Find where the given text appears and provide that cell's center as (X, Y) coordinate. 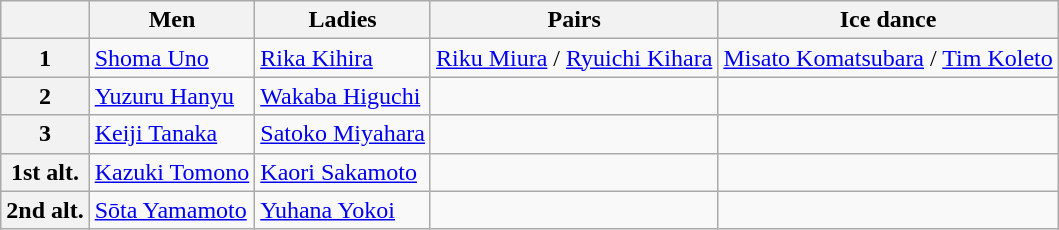
Rika Kihira (343, 58)
1 (45, 58)
Men (172, 20)
Yuhana Yokoi (343, 210)
Shoma Uno (172, 58)
1st alt. (45, 172)
2 (45, 96)
Riku Miura / Ryuichi Kihara (574, 58)
Kaori Sakamoto (343, 172)
Pairs (574, 20)
Misato Komatsubara / Tim Koleto (888, 58)
Kazuki Tomono (172, 172)
Wakaba Higuchi (343, 96)
3 (45, 134)
Satoko Miyahara (343, 134)
Yuzuru Hanyu (172, 96)
Ladies (343, 20)
Sōta Yamamoto (172, 210)
Ice dance (888, 20)
Keiji Tanaka (172, 134)
2nd alt. (45, 210)
